Identify which cell holds the provided text, then report its (x, y) central coordinate. 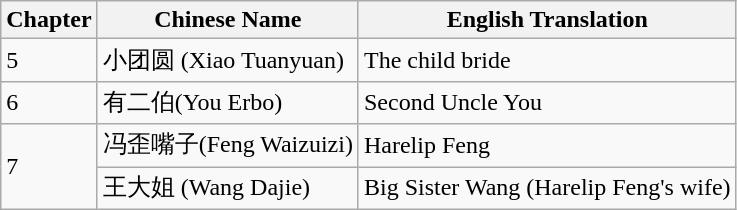
有二伯(You Erbo) (228, 102)
Harelip Feng (547, 146)
6 (49, 102)
Big Sister Wang (Harelip Feng's wife) (547, 188)
冯歪嘴子(Feng Waizuizi) (228, 146)
小团圆 (Xiao Tuanyuan) (228, 60)
The child bride (547, 60)
5 (49, 60)
Second Uncle You (547, 102)
English Translation (547, 20)
Chapter (49, 20)
Chinese Name (228, 20)
7 (49, 166)
王大姐 (Wang Dajie) (228, 188)
